Find where the given text appears and provide that cell's center as (X, Y) coordinate. 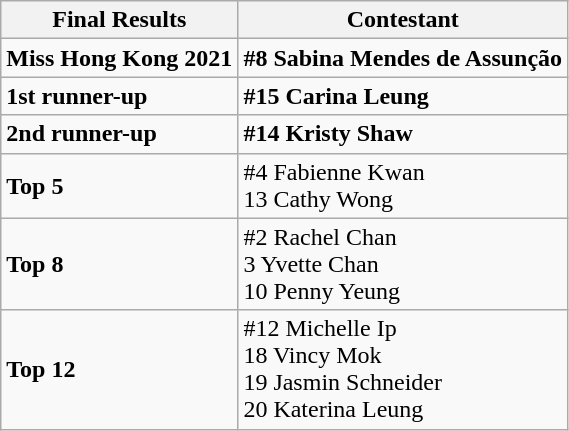
#15 Carina Leung (403, 96)
Miss Hong Kong 2021 (120, 58)
Top 8 (120, 264)
Top 12 (120, 370)
#14 Kristy Shaw (403, 134)
#2 Rachel Chan3 Yvette Chan 10 Penny Yeung (403, 264)
Final Results (120, 20)
#12 Michelle Ip18 Vincy Mok 19 Jasmin Schneider20 Katerina Leung (403, 370)
1st runner-up (120, 96)
#8 Sabina Mendes de Assunção (403, 58)
#4 Fabienne Kwan13 Cathy Wong (403, 186)
Contestant (403, 20)
Top 5 (120, 186)
2nd runner-up (120, 134)
